Find where the given text appears and provide that cell's center as (x, y) coordinate. 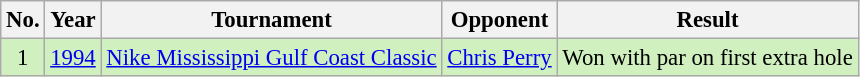
Year (73, 20)
Nike Mississippi Gulf Coast Classic (272, 58)
Opponent (500, 20)
Chris Perry (500, 58)
1 (23, 58)
Won with par on first extra hole (708, 58)
1994 (73, 58)
No. (23, 20)
Result (708, 20)
Tournament (272, 20)
